Provide the [X, Y] coordinate of the cell's center where the given text is located.  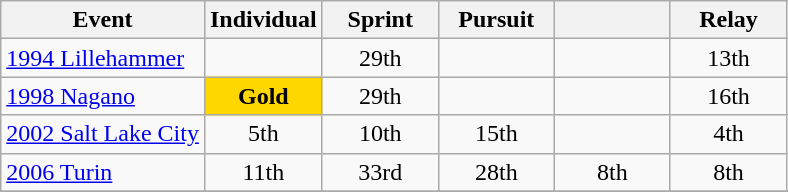
4th [728, 134]
10th [380, 134]
Sprint [380, 20]
Gold [263, 96]
2002 Salt Lake City [103, 134]
15th [496, 134]
Event [103, 20]
13th [728, 58]
33rd [380, 172]
2006 Turin [103, 172]
Relay [728, 20]
1994 Lillehammer [103, 58]
5th [263, 134]
Pursuit [496, 20]
Individual [263, 20]
1998 Nagano [103, 96]
11th [263, 172]
28th [496, 172]
16th [728, 96]
